For the text-containing cell, return its midpoint in [x, y] coordinate format. 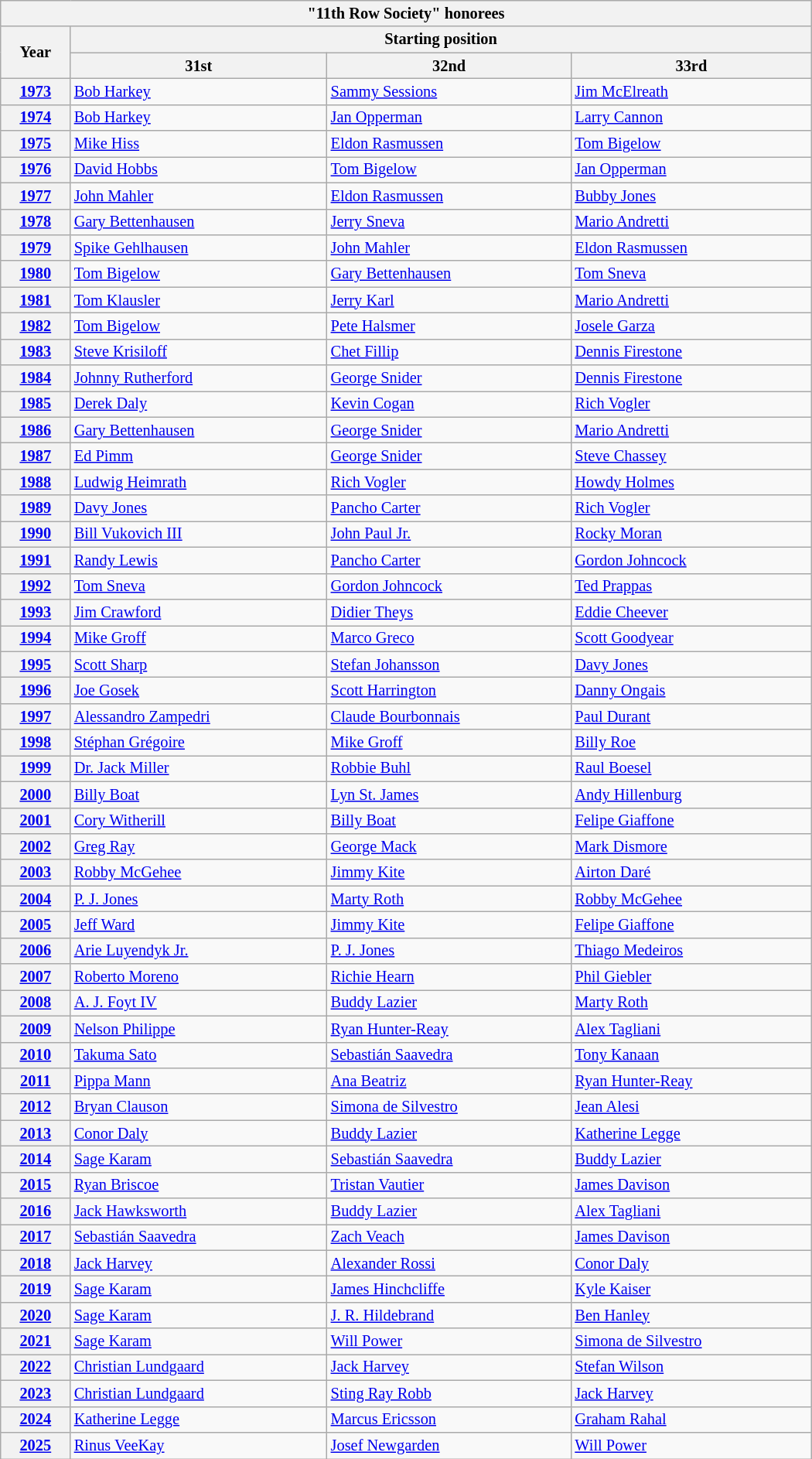
Mark Dismore [691, 846]
Phil Giebler [691, 977]
2018 [36, 1263]
Stefan Johansson [449, 665]
Takuma Sato [199, 1055]
1997 [36, 716]
1996 [36, 690]
Sammy Sessions [449, 91]
Steve Krisiloff [199, 352]
Eddie Cheever [691, 612]
Ana Beatriz [449, 1081]
Arie Luyendyk Jr. [199, 951]
"11th Row Society" honorees [406, 13]
31st [199, 66]
Ryan Briscoe [199, 1185]
Roberto Moreno [199, 977]
Marco Greco [449, 638]
1985 [36, 404]
Year [36, 53]
Greg Ray [199, 846]
2017 [36, 1237]
1973 [36, 91]
Jeff Ward [199, 924]
1987 [36, 456]
Kyle Kaiser [691, 1290]
2007 [36, 977]
32nd [449, 66]
Robbie Buhl [449, 768]
2009 [36, 1029]
Jim McElreath [691, 91]
Ted Prappas [691, 586]
2020 [36, 1315]
2013 [36, 1133]
Graham Rahal [691, 1420]
Stefan Wilson [691, 1367]
Johnny Rutherford [199, 378]
Airton Daré [691, 873]
J. R. Hildebrand [449, 1315]
1975 [36, 144]
2003 [36, 873]
Jack Hawksworth [199, 1211]
2004 [36, 899]
Scott Goodyear [691, 638]
2000 [36, 794]
Larry Cannon [691, 118]
John Paul Jr. [449, 534]
Cory Witherill [199, 821]
Pete Halsmer [449, 326]
1991 [36, 560]
1990 [36, 534]
1979 [36, 248]
David Hobbs [199, 169]
Rocky Moran [691, 534]
Ed Pimm [199, 456]
Tony Kanaan [691, 1055]
2005 [36, 924]
Alessandro Zampedri [199, 716]
Stéphan Grégoire [199, 743]
Jerry Sneva [449, 222]
George Mack [449, 846]
Sting Ray Robb [449, 1393]
2019 [36, 1290]
Tristan Vautier [449, 1185]
Richie Hearn [449, 977]
2014 [36, 1159]
James Hinchcliffe [449, 1290]
2011 [36, 1081]
Howdy Holmes [691, 482]
2002 [36, 846]
A. J. Foyt IV [199, 1003]
1994 [36, 638]
Starting position [441, 39]
1995 [36, 665]
Nelson Philippe [199, 1029]
1999 [36, 768]
1974 [36, 118]
1988 [36, 482]
1992 [36, 586]
Jean Alesi [691, 1107]
2001 [36, 821]
2024 [36, 1420]
Zach Veach [449, 1237]
Bryan Clauson [199, 1107]
Josef Newgarden [449, 1445]
Paul Durant [691, 716]
Joe Gosek [199, 690]
2022 [36, 1367]
1978 [36, 222]
2012 [36, 1107]
2010 [36, 1055]
2006 [36, 951]
2008 [36, 1003]
1976 [36, 169]
Alexander Rossi [449, 1263]
Dr. Jack Miller [199, 768]
Bill Vukovich III [199, 534]
1993 [36, 612]
1977 [36, 196]
Jerry Karl [449, 300]
Danny Ongais [691, 690]
Claude Bourbonnais [449, 716]
1989 [36, 508]
Thiago Medeiros [691, 951]
1983 [36, 352]
Josele Garza [691, 326]
2015 [36, 1185]
1982 [36, 326]
2023 [36, 1393]
Scott Harrington [449, 690]
Spike Gehlhausen [199, 248]
Billy Roe [691, 743]
Tom Klausler [199, 300]
1998 [36, 743]
1984 [36, 378]
Chet Fillip [449, 352]
1986 [36, 430]
Marcus Ericsson [449, 1420]
2016 [36, 1211]
Bubby Jones [691, 196]
Didier Theys [449, 612]
Kevin Cogan [449, 404]
Scott Sharp [199, 665]
Raul Boesel [691, 768]
Derek Daly [199, 404]
Steve Chassey [691, 456]
Ludwig Heimrath [199, 482]
Lyn St. James [449, 794]
Andy Hillenburg [691, 794]
Ben Hanley [691, 1315]
2025 [36, 1445]
Mike Hiss [199, 144]
Rinus VeeKay [199, 1445]
Pippa Mann [199, 1081]
Jim Crawford [199, 612]
2021 [36, 1341]
1980 [36, 274]
Randy Lewis [199, 560]
33rd [691, 66]
1981 [36, 300]
